Find where the given text appears and provide that cell's center as [X, Y] coordinate. 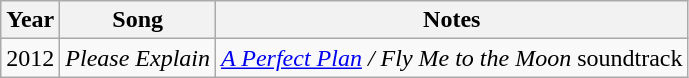
Song [138, 20]
A Perfect Plan / Fly Me to the Moon soundtrack [452, 58]
Please Explain [138, 58]
Notes [452, 20]
Year [30, 20]
2012 [30, 58]
